Return the (x, y) coordinate for the center point of the cell that contains the specified text.  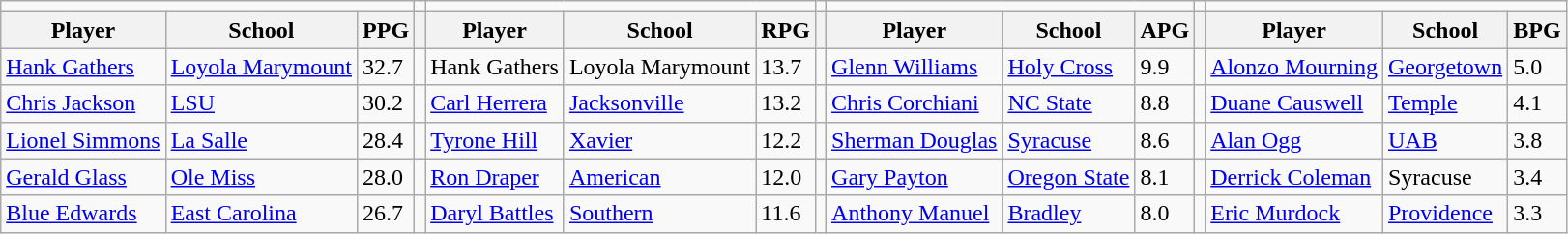
Ron Draper (495, 177)
Georgetown (1444, 67)
Holy Cross (1069, 67)
La Salle (261, 140)
Alan Ogg (1294, 140)
11.6 (786, 214)
Derrick Coleman (1294, 177)
32.7 (387, 67)
Gary Payton (915, 177)
Daryl Battles (495, 214)
NC State (1069, 103)
Southern (659, 214)
Chris Jackson (83, 103)
Xavier (659, 140)
30.2 (387, 103)
RPG (786, 30)
BPG (1537, 30)
PPG (387, 30)
Ole Miss (261, 177)
8.0 (1165, 214)
Glenn Williams (915, 67)
12.0 (786, 177)
Carl Herrera (495, 103)
28.0 (387, 177)
9.9 (1165, 67)
APG (1165, 30)
Gerald Glass (83, 177)
3.3 (1537, 214)
Providence (1444, 214)
13.2 (786, 103)
Tyrone Hill (495, 140)
3.8 (1537, 140)
Anthony Manuel (915, 214)
Blue Edwards (83, 214)
LSU (261, 103)
8.1 (1165, 177)
East Carolina (261, 214)
13.7 (786, 67)
12.2 (786, 140)
UAB (1444, 140)
3.4 (1537, 177)
5.0 (1537, 67)
Temple (1444, 103)
Lionel Simmons (83, 140)
Duane Causwell (1294, 103)
Jacksonville (659, 103)
American (659, 177)
Sherman Douglas (915, 140)
Chris Corchiani (915, 103)
28.4 (387, 140)
Oregon State (1069, 177)
8.6 (1165, 140)
Bradley (1069, 214)
8.8 (1165, 103)
26.7 (387, 214)
Alonzo Mourning (1294, 67)
4.1 (1537, 103)
Eric Murdock (1294, 214)
